Pinpoint the cell where the given text exists, returning its [x, y] midpoint coordinate. 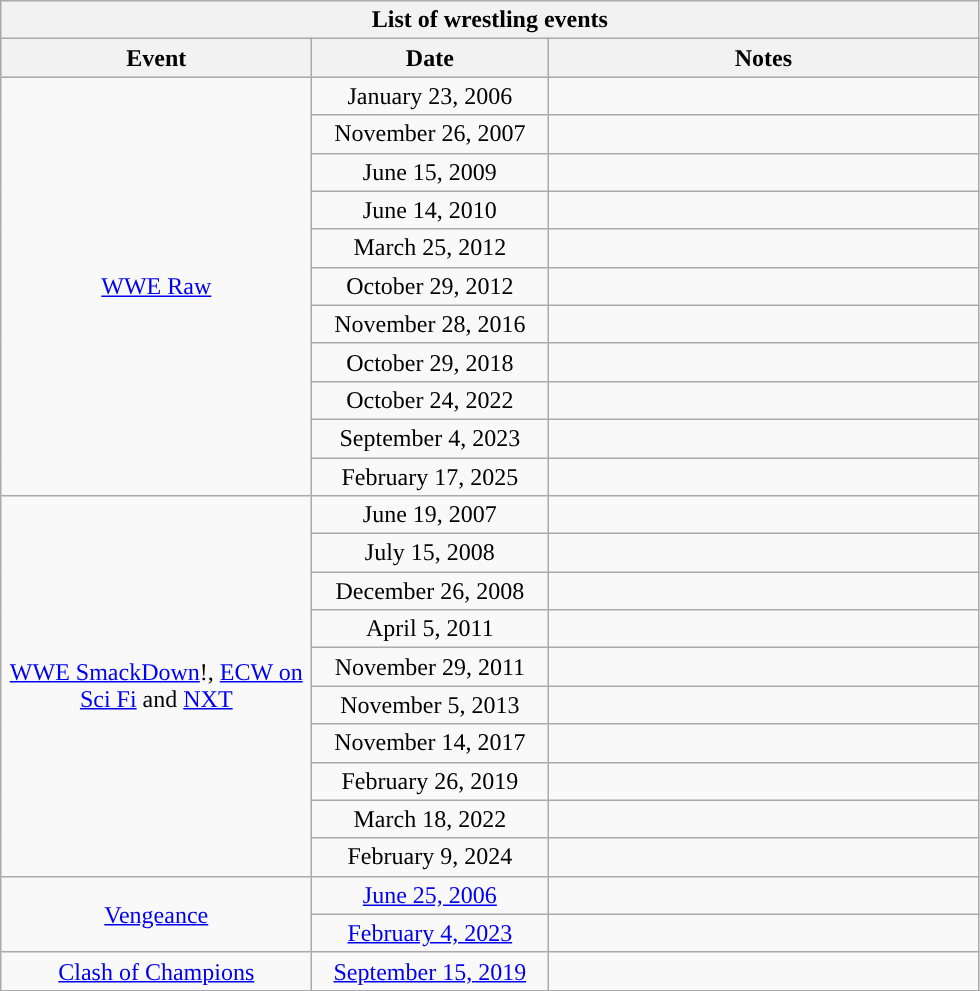
June 25, 2006 [430, 895]
Clash of Champions [156, 971]
November 28, 2016 [430, 324]
October 29, 2018 [430, 362]
November 26, 2007 [430, 134]
Date [430, 58]
December 26, 2008 [430, 591]
List of wrestling events [490, 20]
June 14, 2010 [430, 210]
Notes [764, 58]
November 29, 2011 [430, 667]
February 4, 2023 [430, 933]
February 9, 2024 [430, 857]
April 5, 2011 [430, 629]
June 19, 2007 [430, 515]
July 15, 2008 [430, 553]
WWE Raw [156, 286]
Event [156, 58]
WWE SmackDown!, ECW on Sci Fi and NXT [156, 686]
January 23, 2006 [430, 96]
June 15, 2009 [430, 172]
November 5, 2013 [430, 705]
September 15, 2019 [430, 971]
Vengeance [156, 914]
February 17, 2025 [430, 477]
March 25, 2012 [430, 248]
October 24, 2022 [430, 400]
March 18, 2022 [430, 819]
October 29, 2012 [430, 286]
February 26, 2019 [430, 781]
September 4, 2023 [430, 438]
November 14, 2017 [430, 743]
